Provide the (X, Y) coordinate of the cell's center where the given text is located.  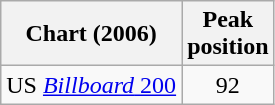
Peakposition (228, 34)
Chart (2006) (92, 34)
92 (228, 85)
US Billboard 200 (92, 85)
